Extract the (X, Y) coordinate from the center of the cell holding the provided text.  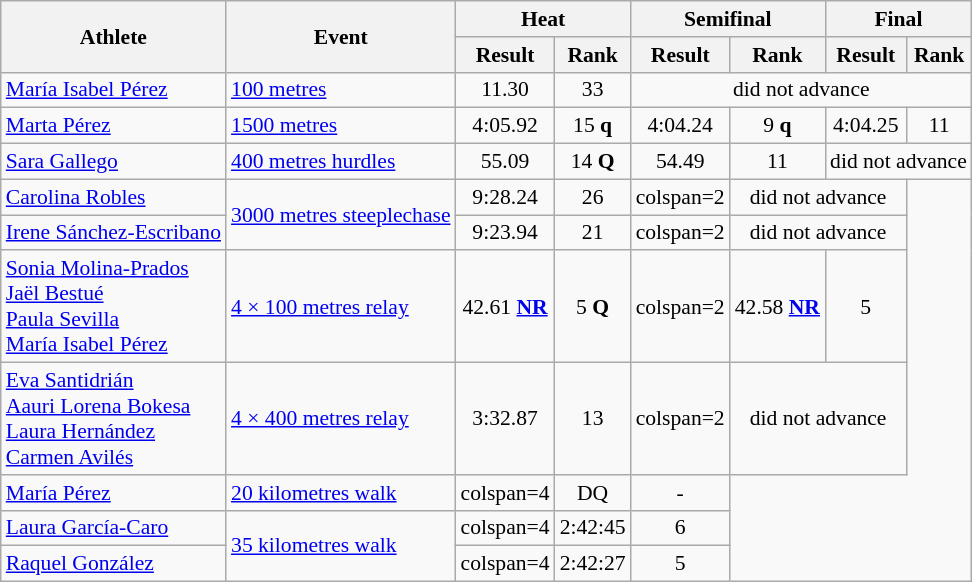
María Pérez (114, 493)
1500 metres (341, 126)
Irene Sánchez-Escribano (114, 233)
42.58 NR (778, 307)
13 (593, 419)
54.49 (680, 162)
33 (593, 90)
5 Q (593, 307)
4:04.25 (866, 126)
3000 metres steeplechase (341, 214)
Sara Gallego (114, 162)
20 kilometres walk (341, 493)
2:42:27 (593, 564)
Eva SantidriánAauri Lorena BokesaLaura HernándezCarmen Avilés (114, 419)
3:32.87 (506, 419)
María Isabel Pérez (114, 90)
Heat (544, 19)
14 Q (593, 162)
Event (341, 36)
Carolina Robles (114, 197)
26 (593, 197)
4:05.92 (506, 126)
9:28.24 (506, 197)
Laura García-Caro (114, 528)
Sonia Molina-PradosJaël BestuéPaula SevillaMaría Isabel Pérez (114, 307)
400 metres hurdles (341, 162)
2:42:45 (593, 528)
42.61 NR (506, 307)
35 kilometres walk (341, 546)
Final (898, 19)
6 (680, 528)
55.09 (506, 162)
Athlete (114, 36)
Semifinal (728, 19)
Raquel González (114, 564)
9:23.94 (506, 233)
9 q (778, 126)
11.30 (506, 90)
4:04.24 (680, 126)
Marta Pérez (114, 126)
4 × 400 metres relay (341, 419)
4 × 100 metres relay (341, 307)
- (680, 493)
21 (593, 233)
15 q (593, 126)
100 metres (341, 90)
DQ (593, 493)
